Output the (X, Y) coordinate of the center of the cell containing the given text.  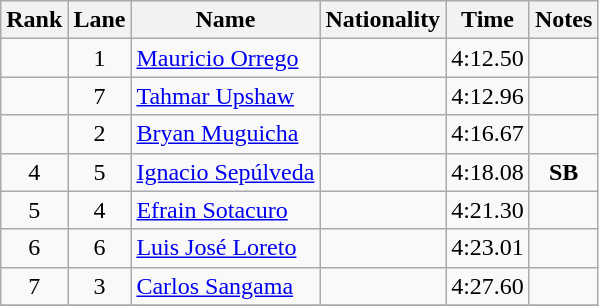
Time (488, 20)
4:27.60 (488, 286)
Rank (34, 20)
4:18.08 (488, 172)
Ignacio Sepúlveda (226, 172)
4:16.67 (488, 134)
Tahmar Upshaw (226, 96)
4:12.50 (488, 58)
Carlos Sangama (226, 286)
4:12.96 (488, 96)
Bryan Muguicha (226, 134)
Mauricio Orrego (226, 58)
SB (563, 172)
Lane (100, 20)
1 (100, 58)
4:23.01 (488, 248)
2 (100, 134)
Name (226, 20)
Nationality (383, 20)
Efrain Sotacuro (226, 210)
4:21.30 (488, 210)
3 (100, 286)
Notes (563, 20)
Luis José Loreto (226, 248)
